Provide the [X, Y] coordinate of the cell's center where the given text is located.  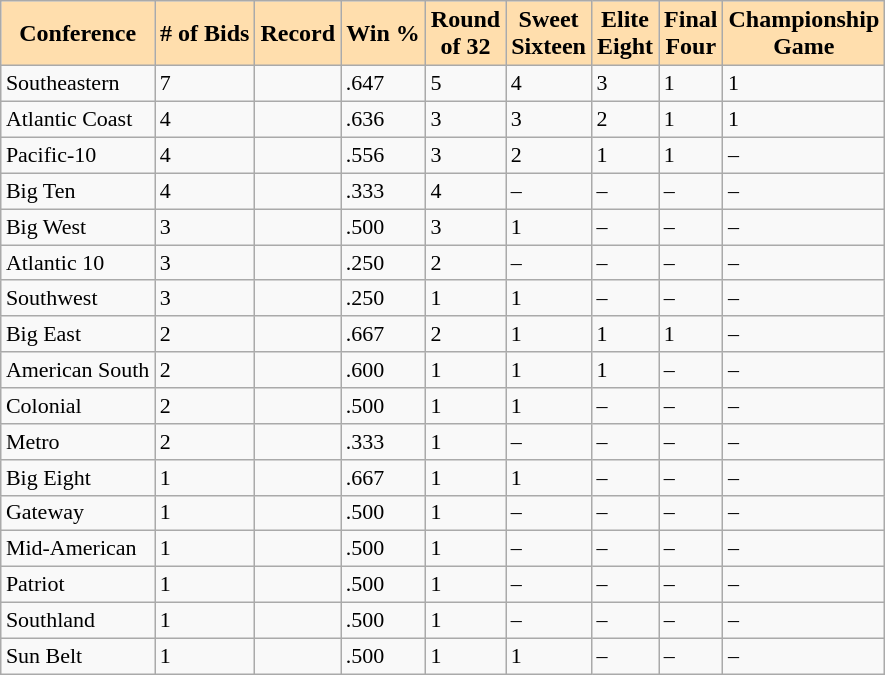
Win % [384, 34]
Southwest [78, 298]
7 [204, 84]
Metro [78, 441]
Big Eight [78, 477]
Sun Belt [78, 656]
.600 [384, 370]
Round of 32 [465, 34]
Atlantic 10 [78, 263]
.636 [384, 120]
Patriot [78, 585]
Elite Eight [624, 34]
Conference [78, 34]
Mid-American [78, 549]
5 [465, 84]
Big Ten [78, 191]
.556 [384, 155]
Atlantic Coast [78, 120]
Big West [78, 227]
# of Bids [204, 34]
Gateway [78, 513]
Championship Game [804, 34]
American South [78, 370]
Colonial [78, 406]
Pacific-10 [78, 155]
Southland [78, 620]
Final Four [691, 34]
Sweet Sixteen [549, 34]
.647 [384, 84]
Record [298, 34]
Southeastern [78, 84]
Big East [78, 334]
